Output the [X, Y] coordinate of the center of the cell containing the given text.  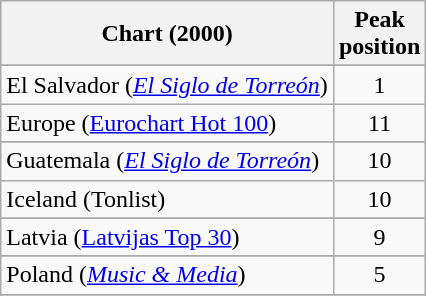
Guatemala (El Siglo de Torreón) [168, 161]
Poland (Music & Media) [168, 275]
11 [379, 123]
Latvia (Latvijas Top 30) [168, 237]
Europe (Eurochart Hot 100) [168, 123]
1 [379, 85]
Iceland (Tonlist) [168, 199]
Peakposition [379, 34]
Chart (2000) [168, 34]
5 [379, 275]
El Salvador (El Siglo de Torreón) [168, 85]
9 [379, 237]
